From the cell containing the given text, extract its center point as (x, y) coordinate. 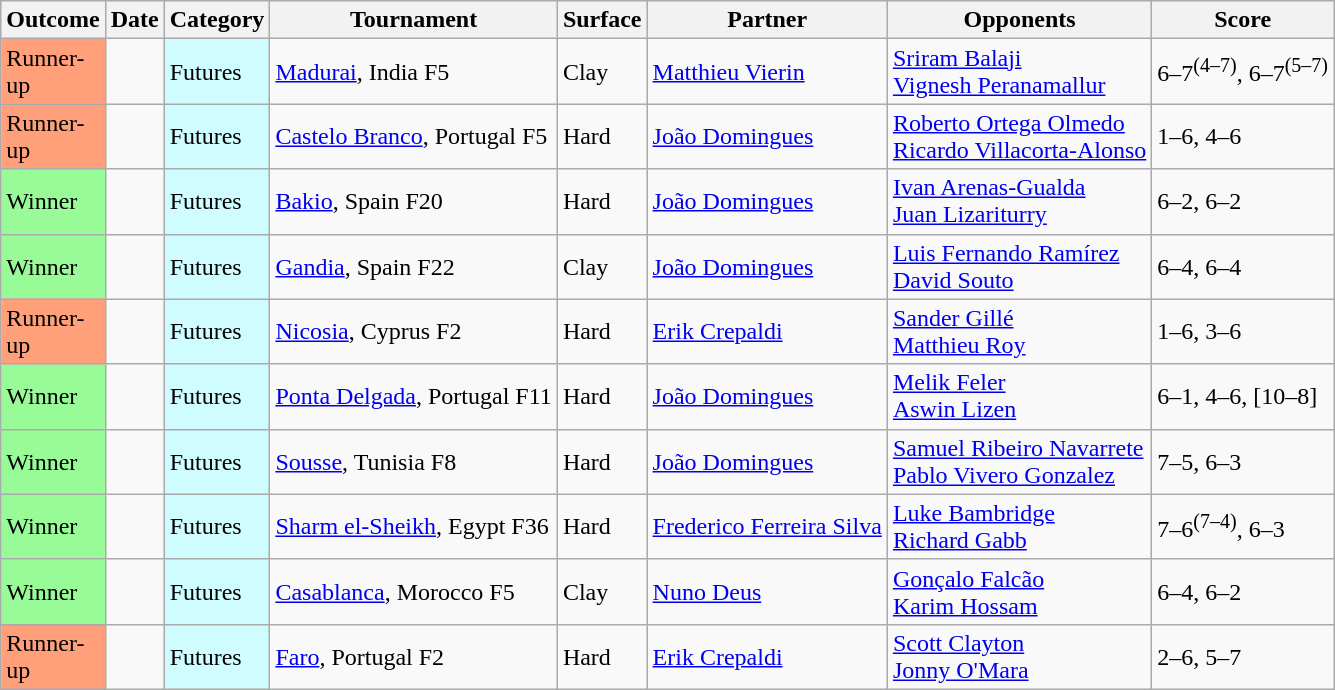
6–4, 6–2 (1243, 592)
Casablanca, Morocco F5 (414, 592)
Gandia, Spain F22 (414, 266)
Ponta Delgada, Portugal F11 (414, 396)
6–4, 6–4 (1243, 266)
Partner (767, 20)
1–6, 3–6 (1243, 332)
6–2, 6–2 (1243, 202)
Ivan Arenas-Gualda Juan Lizariturry (1019, 202)
Samuel Ribeiro Navarrete Pablo Vivero Gonzalez (1019, 462)
2–6, 5–7 (1243, 656)
6–1, 4–6, [10–8] (1243, 396)
Matthieu Vierin (767, 72)
Surface (602, 20)
Gonçalo Falcão Karim Hossam (1019, 592)
7–5, 6–3 (1243, 462)
Sriram Balaji Vignesh Peranamallur (1019, 72)
Nicosia, Cyprus F2 (414, 332)
Frederico Ferreira Silva (767, 526)
Tournament (414, 20)
Date (134, 20)
Outcome (53, 20)
Luke Bambridge Richard Gabb (1019, 526)
6–7(4–7), 6–7(5–7) (1243, 72)
7–6(7–4), 6–3 (1243, 526)
Opponents (1019, 20)
Roberto Ortega Olmedo Ricardo Villacorta-Alonso (1019, 136)
Bakio, Spain F20 (414, 202)
Sousse, Tunisia F8 (414, 462)
Castelo Branco, Portugal F5 (414, 136)
Category (217, 20)
Score (1243, 20)
1–6, 4–6 (1243, 136)
Luis Fernando Ramírez David Souto (1019, 266)
Sharm el-Sheikh, Egypt F36 (414, 526)
Scott Clayton Jonny O'Mara (1019, 656)
Madurai, India F5 (414, 72)
Nuno Deus (767, 592)
Sander Gillé Matthieu Roy (1019, 332)
Melik Feler Aswin Lizen (1019, 396)
Faro, Portugal F2 (414, 656)
